For the text-containing cell, return its midpoint in [x, y] coordinate format. 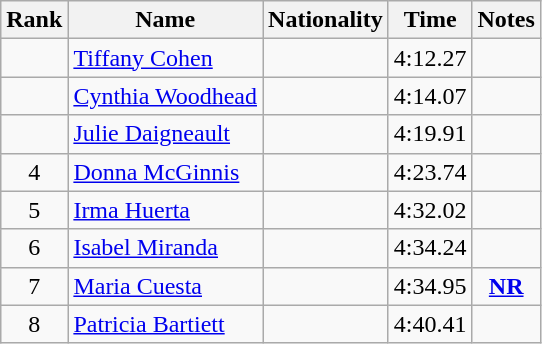
NR [506, 286]
Nationality [326, 20]
4:23.74 [430, 172]
Irma Huerta [166, 210]
4:12.27 [430, 58]
Time [430, 20]
Tiffany Cohen [166, 58]
4 [34, 172]
Isabel Miranda [166, 248]
6 [34, 248]
4:32.02 [430, 210]
8 [34, 324]
Maria Cuesta [166, 286]
Cynthia Woodhead [166, 96]
4:19.91 [430, 134]
7 [34, 286]
Patricia Bartiett [166, 324]
Rank [34, 20]
4:40.41 [430, 324]
5 [34, 210]
4:34.24 [430, 248]
4:14.07 [430, 96]
Donna McGinnis [166, 172]
4:34.95 [430, 286]
Name [166, 20]
Julie Daigneault [166, 134]
Notes [506, 20]
